Search for the cell housing the specified text and yield its [X, Y] center coordinate. 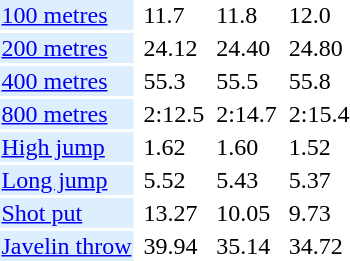
35.14 [247, 246]
55.5 [247, 81]
5.52 [174, 180]
High jump [66, 147]
Shot put [66, 213]
13.27 [174, 213]
10.05 [247, 213]
2:12.5 [174, 114]
100 metres [66, 15]
11.8 [247, 15]
Long jump [66, 180]
5.43 [247, 180]
Javelin throw [66, 246]
24.12 [174, 48]
2:14.7 [247, 114]
800 metres [66, 114]
55.3 [174, 81]
1.62 [174, 147]
24.40 [247, 48]
1.60 [247, 147]
200 metres [66, 48]
11.7 [174, 15]
400 metres [66, 81]
39.94 [174, 246]
